Return (X, Y) of the center of cell containing provided text 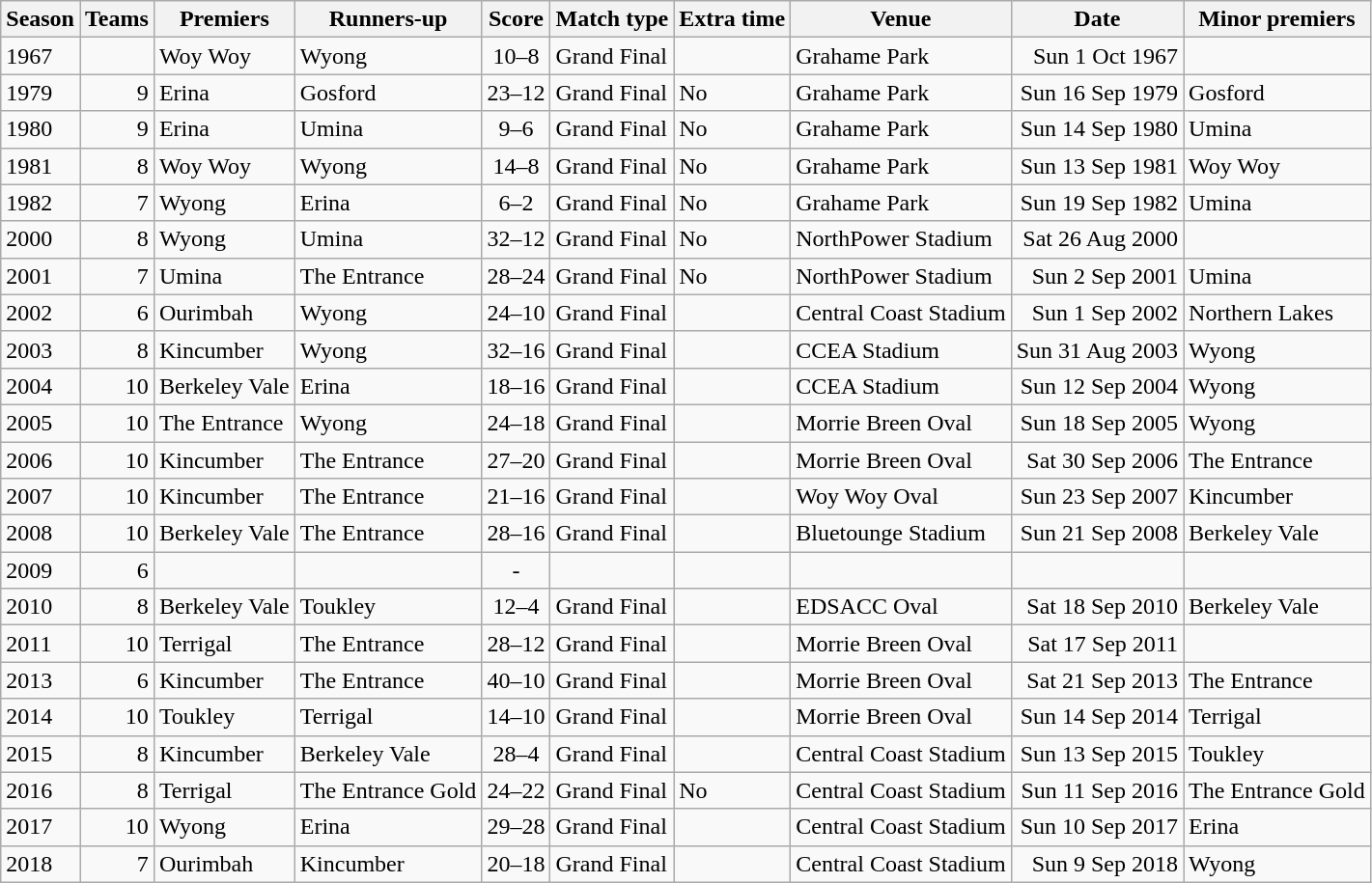
32–16 (516, 349)
1979 (41, 93)
2010 (41, 607)
40–10 (516, 680)
12–4 (516, 607)
Minor premiers (1277, 19)
2018 (41, 864)
2016 (41, 790)
Season (41, 19)
32–12 (516, 239)
Woy Woy Oval (901, 497)
Sun 13 Sep 1981 (1097, 166)
EDSACC Oval (901, 607)
2009 (41, 570)
Sun 12 Sep 2004 (1097, 386)
Sat 30 Sep 2006 (1097, 460)
24–18 (516, 423)
Sun 21 Sep 2008 (1097, 534)
1980 (41, 129)
2001 (41, 276)
2005 (41, 423)
18–16 (516, 386)
6–2 (516, 203)
Venue (901, 19)
14–10 (516, 717)
Sat 26 Aug 2000 (1097, 239)
2017 (41, 827)
28–24 (516, 276)
2003 (41, 349)
2006 (41, 460)
2000 (41, 239)
Date (1097, 19)
1981 (41, 166)
Sun 1 Oct 1967 (1097, 56)
Premiers (224, 19)
Sun 11 Sep 2016 (1097, 790)
2011 (41, 644)
Sat 21 Sep 2013 (1097, 680)
23–12 (516, 93)
Northern Lakes (1277, 313)
Bluetounge Stadium (901, 534)
1982 (41, 203)
1967 (41, 56)
27–20 (516, 460)
10–8 (516, 56)
Sun 31 Aug 2003 (1097, 349)
Sun 18 Sep 2005 (1097, 423)
Sat 17 Sep 2011 (1097, 644)
24–10 (516, 313)
Sun 14 Sep 1980 (1097, 129)
28–12 (516, 644)
Score (516, 19)
Sun 16 Sep 1979 (1097, 93)
Sun 23 Sep 2007 (1097, 497)
28–16 (516, 534)
- (516, 570)
Sun 10 Sep 2017 (1097, 827)
20–18 (516, 864)
24–22 (516, 790)
2004 (41, 386)
Sun 19 Sep 1982 (1097, 203)
2002 (41, 313)
Extra time (732, 19)
29–28 (516, 827)
Sun 1 Sep 2002 (1097, 313)
Sun 14 Sep 2014 (1097, 717)
2015 (41, 754)
21–16 (516, 497)
2008 (41, 534)
Sun 13 Sep 2015 (1097, 754)
28–4 (516, 754)
Runners-up (388, 19)
2014 (41, 717)
Sun 2 Sep 2001 (1097, 276)
2013 (41, 680)
Teams (116, 19)
Match type (612, 19)
14–8 (516, 166)
Sun 9 Sep 2018 (1097, 864)
2007 (41, 497)
Sat 18 Sep 2010 (1097, 607)
9–6 (516, 129)
